Return [x, y] of the center of cell containing provided text 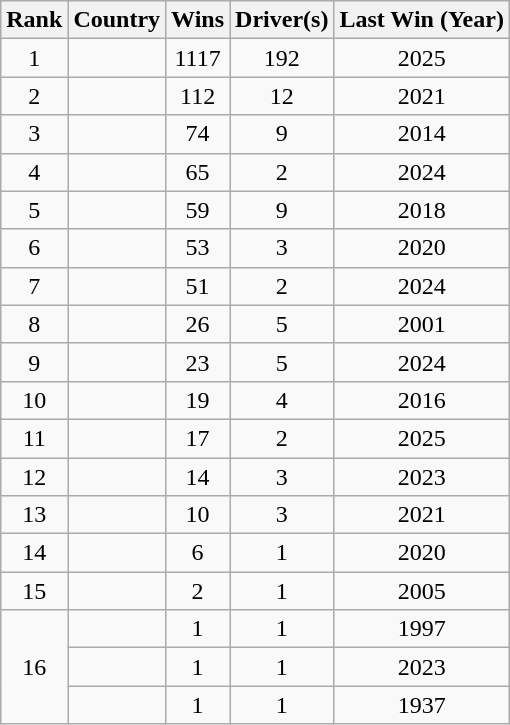
Rank [34, 20]
2014 [422, 134]
17 [198, 438]
1937 [422, 705]
7 [34, 286]
59 [198, 210]
26 [198, 324]
53 [198, 248]
2016 [422, 400]
13 [34, 515]
Driver(s) [282, 20]
19 [198, 400]
15 [34, 591]
51 [198, 286]
192 [282, 58]
2005 [422, 591]
74 [198, 134]
1117 [198, 58]
8 [34, 324]
Country [117, 20]
1997 [422, 629]
2001 [422, 324]
2018 [422, 210]
65 [198, 172]
Last Win (Year) [422, 20]
11 [34, 438]
112 [198, 96]
Wins [198, 20]
16 [34, 667]
23 [198, 362]
